Determine the (x, y) coordinate at the center of the cell enclosing the given text.  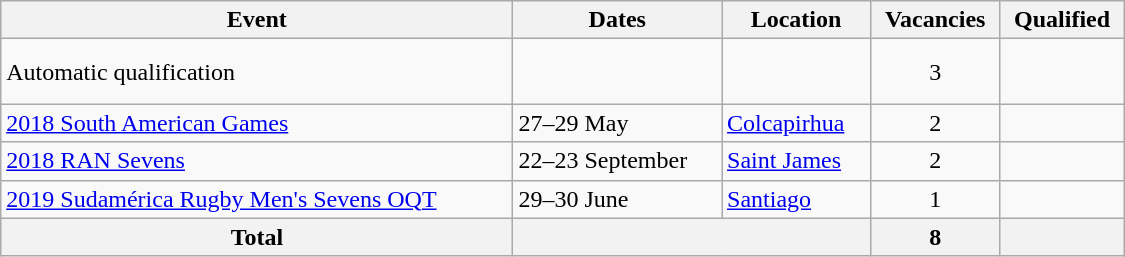
2019 Sudamérica Rugby Men's Sevens OQT (257, 199)
27–29 May (618, 123)
Colcapirhua (796, 123)
2018 RAN Sevens (257, 161)
Saint James (796, 161)
2018 South American Games (257, 123)
3 (934, 72)
Total (257, 237)
29–30 June (618, 199)
22–23 September (618, 161)
Santiago (796, 199)
Dates (618, 20)
Qualified (1062, 20)
Vacancies (934, 20)
Automatic qualification (257, 72)
8 (934, 237)
Location (796, 20)
1 (934, 199)
Event (257, 20)
